Locate the cell with the specified text and output its [X, Y] center coordinate. 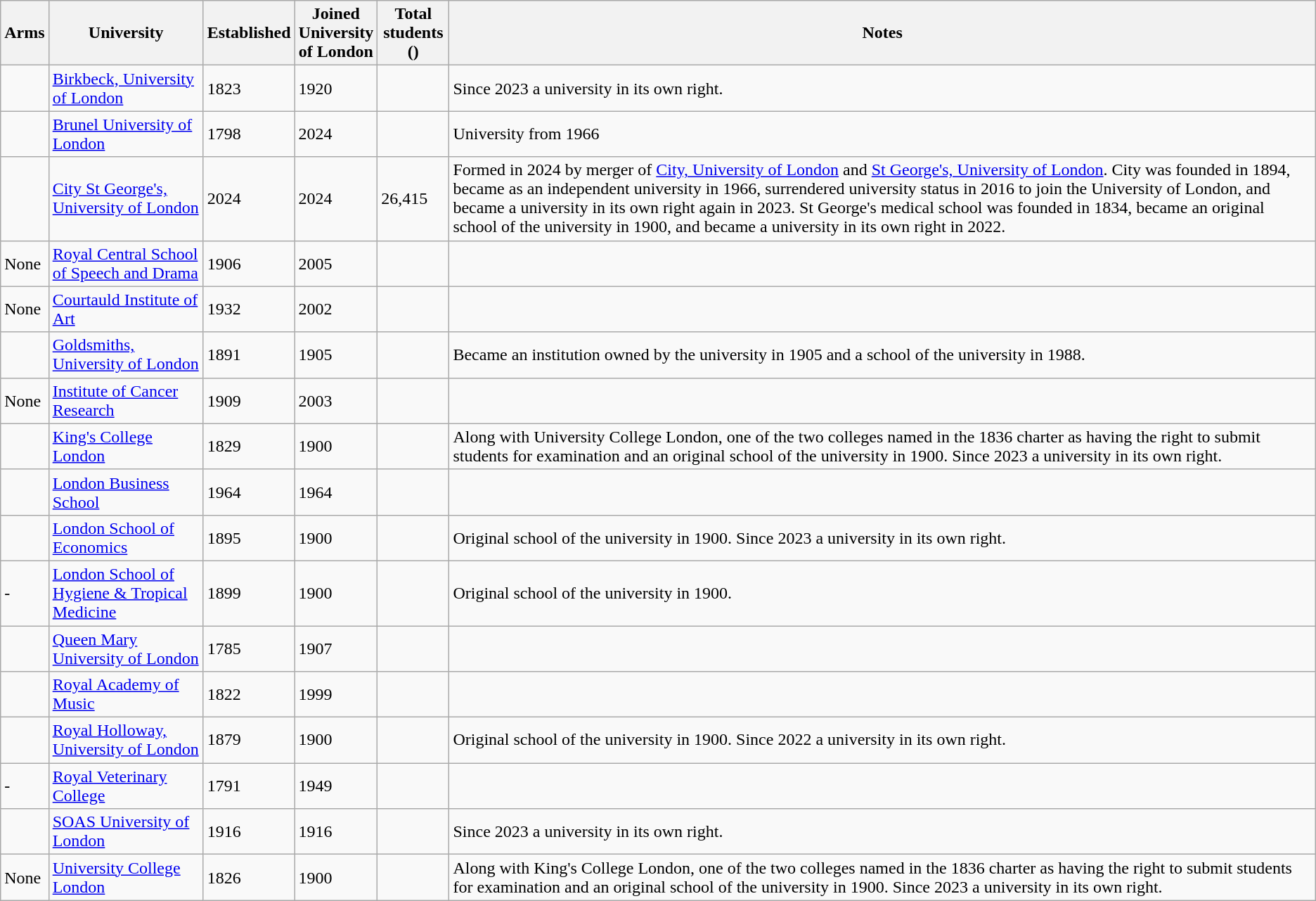
Arms [25, 33]
University College London [126, 878]
2002 [336, 309]
1909 [249, 401]
1899 [249, 593]
Royal Holloway, University of London [126, 740]
1798 [249, 134]
1891 [249, 354]
1906 [249, 263]
SOAS University of London [126, 831]
1785 [249, 648]
Institute of Cancer Research [126, 401]
University from 1966 [882, 134]
1826 [249, 878]
JoinedUniversityof London [336, 33]
Goldsmiths, University of London [126, 354]
London School of Hygiene & Tropical Medicine [126, 593]
Original school of the university in 1900. Since 2023 a university in its own right. [882, 537]
2003 [336, 401]
1949 [336, 786]
London School of Economics [126, 537]
Royal Academy of Music [126, 695]
Royal Central School of Speech and Drama [126, 263]
Original school of the university in 1900. Since 2022 a university in its own right. [882, 740]
1791 [249, 786]
2005 [336, 263]
Royal Veterinary College [126, 786]
Queen Mary University of London [126, 648]
Became an institution owned by the university in 1905 and a school of the university in 1988. [882, 354]
Brunel University of London [126, 134]
Courtauld Institute of Art [126, 309]
1879 [249, 740]
City St George's, University of London [126, 198]
1895 [249, 537]
1932 [249, 309]
University [126, 33]
King's College London [126, 446]
1999 [336, 695]
Notes [882, 33]
1920 [336, 89]
1907 [336, 648]
1823 [249, 89]
Original school of the university in 1900. [882, 593]
Totalstudents () [413, 33]
1905 [336, 354]
1822 [249, 695]
Birkbeck, University of London [126, 89]
26,415 [413, 198]
1829 [249, 446]
Established [249, 33]
London Business School [126, 492]
